Output the (x, y) coordinate of the center of the cell containing the given text.  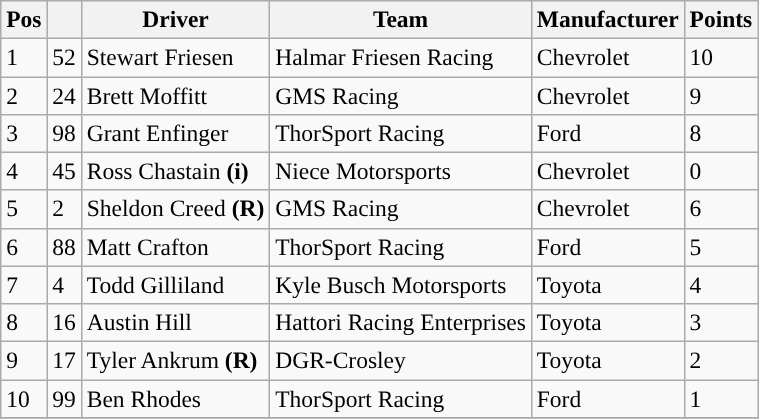
17 (64, 360)
Grant Enfinger (175, 133)
Points (721, 19)
Manufacturer (608, 19)
99 (64, 398)
Austin Hill (175, 322)
Driver (175, 19)
Ross Chastain (i) (175, 171)
Halmar Friesen Racing (401, 57)
24 (64, 95)
16 (64, 322)
Pos (24, 19)
98 (64, 133)
Sheldon Creed (R) (175, 209)
88 (64, 247)
Hattori Racing Enterprises (401, 322)
Niece Motorsports (401, 171)
Matt Crafton (175, 247)
DGR-Crosley (401, 360)
Tyler Ankrum (R) (175, 360)
45 (64, 171)
Brett Moffitt (175, 95)
Stewart Friesen (175, 57)
Kyle Busch Motorsports (401, 285)
Ben Rhodes (175, 398)
Todd Gilliland (175, 285)
7 (24, 285)
52 (64, 57)
Team (401, 19)
0 (721, 171)
